Extract the [x, y] coordinate from the center of the cell holding the provided text.  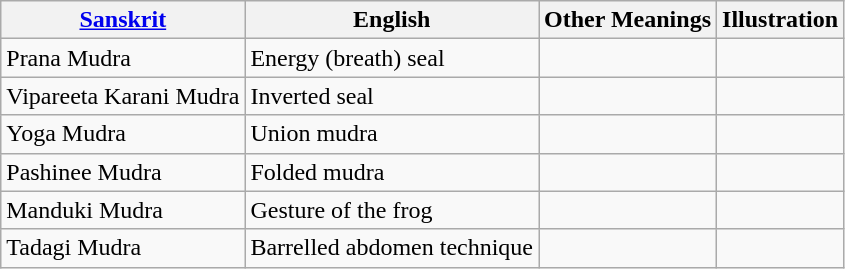
Sanskrit [123, 20]
Gesture of the frog [392, 210]
Inverted seal [392, 96]
English [392, 20]
Union mudra [392, 134]
Barrelled abdomen technique [392, 248]
Energy (breath) seal [392, 58]
Pashinee Mudra [123, 172]
Vipareeta Karani Mudra [123, 96]
Prana Mudra [123, 58]
Tadagi Mudra [123, 248]
Folded mudra [392, 172]
Manduki Mudra [123, 210]
Yoga Mudra [123, 134]
Other Meanings [628, 20]
Illustration [780, 20]
